Locate the cell with the specified text and output its [x, y] center coordinate. 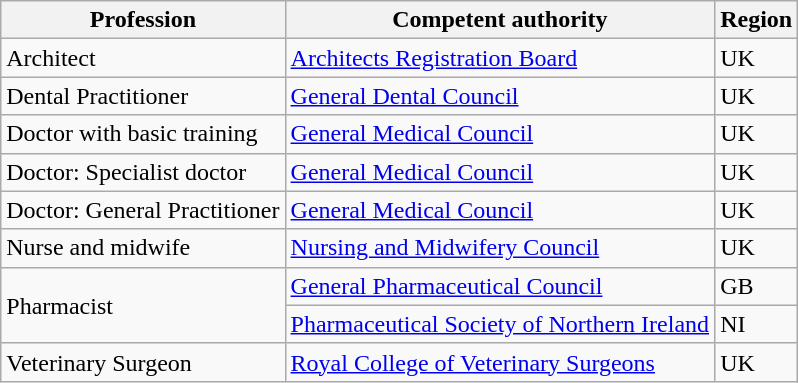
General Dental Council [500, 96]
Architects Registration Board [500, 58]
Region [756, 20]
Competent authority [500, 20]
Doctor: General Practitioner [143, 210]
Veterinary Surgeon [143, 362]
Doctor with basic training [143, 134]
Royal College of Veterinary Surgeons [500, 362]
Dental Practitioner [143, 96]
NI [756, 324]
General Pharmaceutical Council [500, 286]
Architect [143, 58]
GB [756, 286]
Pharmacist [143, 305]
Doctor: Specialist doctor [143, 172]
Profession [143, 20]
Nurse and midwife [143, 248]
Pharmaceutical Society of Northern Ireland [500, 324]
Nursing and Midwifery Council [500, 248]
